Provide the [X, Y] coordinate of the cell's center where the given text is located.  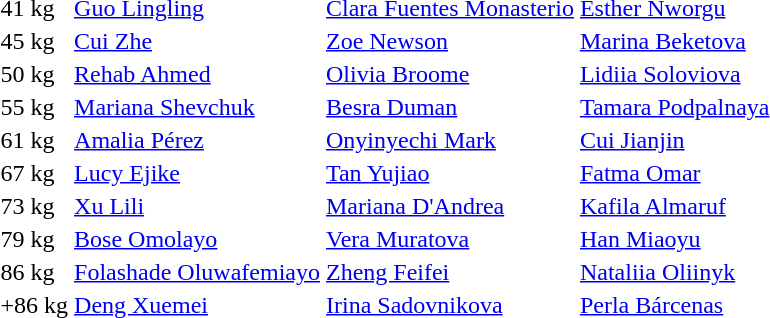
Rehab Ahmed [198, 74]
Besra Duman [450, 107]
Zoe Newson [450, 41]
Olivia Broome [450, 74]
Xu Lili [198, 206]
Amalia Pérez [198, 140]
Cui Zhe [198, 41]
Tan Yujiao [450, 173]
Zheng Feifei [450, 272]
Vera Muratova [450, 239]
Mariana Shevchuk [198, 107]
Mariana D'Andrea [450, 206]
Folashade Oluwafemiayo [198, 272]
Lucy Ejike [198, 173]
Onyinyechi Mark [450, 140]
Bose Omolayo [198, 239]
